From the cell containing the given text, extract its center point as (X, Y) coordinate. 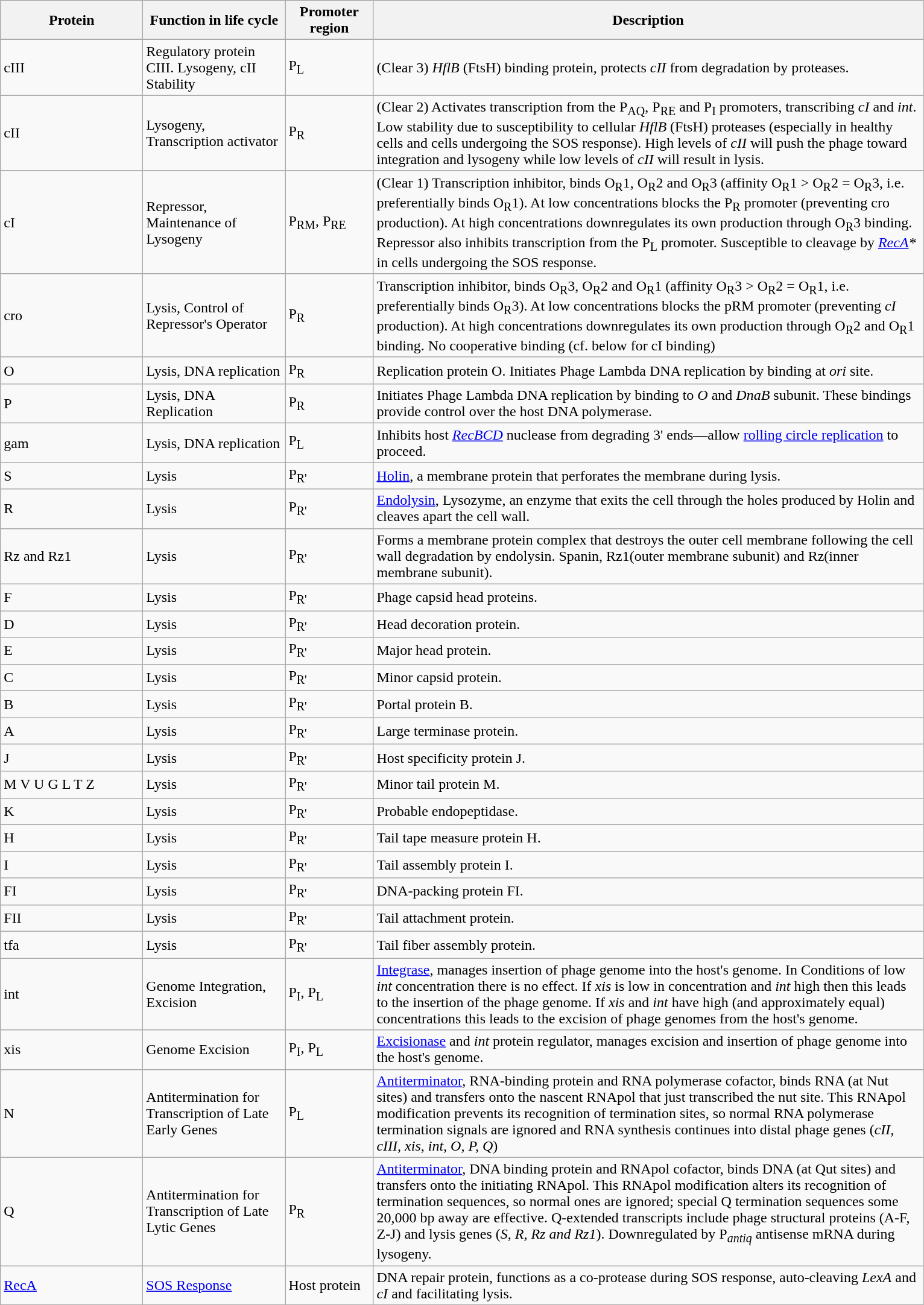
Portal protein B. (648, 704)
Protein (72, 21)
Tail tape measure protein H. (648, 838)
Minor tail protein M. (648, 785)
Tail fiber assembly protein. (648, 945)
Initiates Phage Lambda DNA replication by binding to O and DnaB subunit. These bindings provide control over the host DNA polymerase. (648, 404)
B (72, 704)
Lysogeny, Transcription activator (214, 133)
Host specificity protein J. (648, 757)
Host protein (329, 1286)
Description (648, 21)
Holin, a membrane protein that perforates the membrane during lysis. (648, 476)
cro (72, 315)
Regulatory protein CIII. Lysogeny, cII Stability (214, 68)
Tail assembly protein I. (648, 865)
A (72, 731)
FII (72, 918)
E (72, 651)
DNA repair protein, functions as a co-protease during SOS response, auto-cleaving LexA and cI and facilitating lysis. (648, 1286)
Inhibits host RecBCD nuclease from degrading 3' ends—allow rolling circle replication to proceed. (648, 443)
int (72, 994)
O (72, 370)
Endolysin, Lysozyme, an enzyme that exits the cell through the holes produced by Holin and cleaves apart the cell wall. (648, 509)
Antitermination for Transcription of Late Early Genes (214, 1113)
RecA (72, 1286)
Excisionase and int protein regulator, manages excision and insertion of phage genome into the host's genome. (648, 1049)
Phage capsid head proteins. (648, 597)
tfa (72, 945)
J (72, 757)
C (72, 677)
SOS Response (214, 1286)
R (72, 509)
M V U G L T Z (72, 785)
Q (72, 1211)
N (72, 1113)
Antitermination for Transcription of Late Lytic Genes (214, 1211)
P (72, 404)
cIII (72, 68)
xis (72, 1049)
D (72, 624)
Lysis, Control of Repressor's Operator (214, 315)
Tail attachment protein. (648, 918)
Rz and Rz1 (72, 556)
Promoter region (329, 21)
Lysis, DNA Replication (214, 404)
Function in life cycle (214, 21)
PRM, PRE (329, 222)
Repressor, Maintenance of Lysogeny (214, 222)
K (72, 811)
cII (72, 133)
Probable endopeptidase. (648, 811)
Head decoration protein. (648, 624)
F (72, 597)
cI (72, 222)
DNA-packing protein FI. (648, 891)
gam (72, 443)
I (72, 865)
H (72, 838)
(Clear 3) HflB (FtsH) binding protein, protects cII from degradation by proteases. (648, 68)
Replication protein O. Initiates Phage Lambda DNA replication by binding at ori site. (648, 370)
Minor capsid protein. (648, 677)
Genome Integration, Excision (214, 994)
Major head protein. (648, 651)
FI (72, 891)
Large terminase protein. (648, 731)
S (72, 476)
Genome Excision (214, 1049)
